Identify which cell holds the provided text, then report its [x, y] central coordinate. 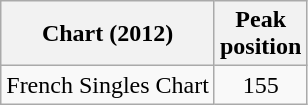
Peakposition [260, 34]
French Singles Chart [108, 85]
155 [260, 85]
Chart (2012) [108, 34]
